Search for the cell housing the specified text and yield its [X, Y] center coordinate. 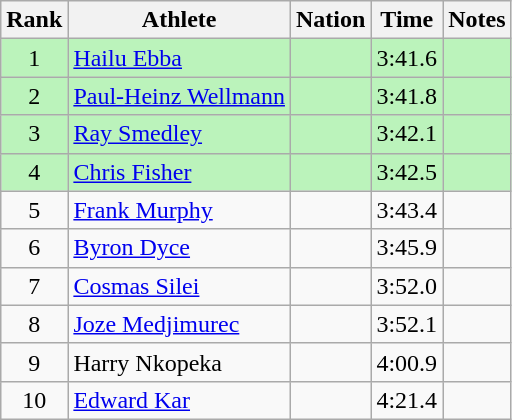
Chris Fisher [180, 172]
3:52.1 [407, 324]
3:42.5 [407, 172]
3:41.8 [407, 96]
3:52.0 [407, 286]
4:21.4 [407, 400]
1 [34, 58]
Hailu Ebba [180, 58]
7 [34, 286]
3:45.9 [407, 248]
Cosmas Silei [180, 286]
Notes [477, 20]
Frank Murphy [180, 210]
Byron Dyce [180, 248]
3:43.4 [407, 210]
Paul-Heinz Wellmann [180, 96]
2 [34, 96]
Harry Nkopeka [180, 362]
10 [34, 400]
3 [34, 134]
Time [407, 20]
Joze Medjimurec [180, 324]
Edward Kar [180, 400]
Rank [34, 20]
4 [34, 172]
Nation [330, 20]
9 [34, 362]
5 [34, 210]
3:42.1 [407, 134]
Athlete [180, 20]
Ray Smedley [180, 134]
8 [34, 324]
4:00.9 [407, 362]
6 [34, 248]
3:41.6 [407, 58]
